Identify which cell holds the provided text, then report its [X, Y] central coordinate. 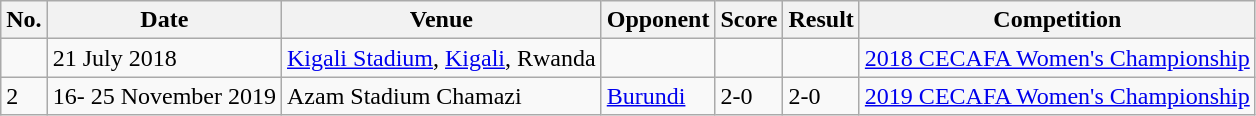
Date [164, 20]
Burundi [658, 96]
Azam Stadium Chamazi [442, 96]
16- 25 November 2019 [164, 96]
Competition [1057, 20]
2019 CECAFA Women's Championship [1057, 96]
2018 CECAFA Women's Championship [1057, 58]
No. [24, 20]
Kigali Stadium, Kigali, Rwanda [442, 58]
Opponent [658, 20]
2 [24, 96]
Venue [442, 20]
21 July 2018 [164, 58]
Score [749, 20]
Result [821, 20]
